Provide the [x, y] coordinate of the cell's center where the given text is located.  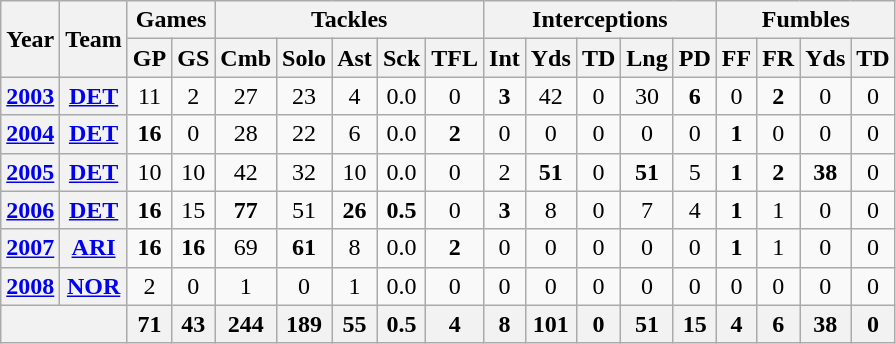
Tackles [350, 20]
Cmb [246, 58]
30 [647, 96]
Lng [647, 58]
Ast [355, 58]
27 [246, 96]
71 [149, 324]
GS [194, 58]
26 [355, 210]
23 [304, 96]
Int [505, 58]
101 [550, 324]
GP [149, 58]
FR [778, 58]
2008 [30, 286]
55 [355, 324]
2004 [30, 134]
Year [30, 39]
32 [304, 172]
2003 [30, 96]
22 [304, 134]
Fumbles [806, 20]
77 [246, 210]
244 [246, 324]
5 [694, 172]
ARI [94, 248]
PD [694, 58]
69 [246, 248]
Sck [401, 58]
11 [149, 96]
TFL [455, 58]
Interceptions [600, 20]
FF [736, 58]
189 [304, 324]
2007 [30, 248]
Solo [304, 58]
7 [647, 210]
2006 [30, 210]
43 [194, 324]
28 [246, 134]
61 [304, 248]
NOR [94, 286]
Team [94, 39]
Games [170, 20]
2005 [30, 172]
